Determine the [x, y] coordinate at the center of the cell enclosing the given text.  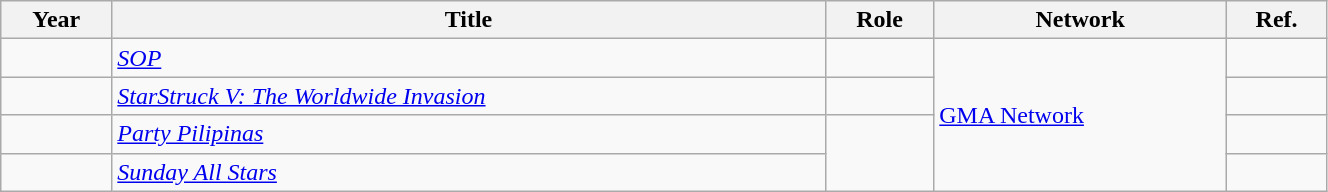
Year [56, 20]
Title [468, 20]
Party Pilipinas [468, 134]
SOP [468, 58]
Sunday All Stars [468, 172]
Network [1080, 20]
StarStruck V: The Worldwide Invasion [468, 96]
Ref. [1277, 20]
GMA Network [1080, 115]
Role [880, 20]
